Locate the cell with the specified text and output its [x, y] center coordinate. 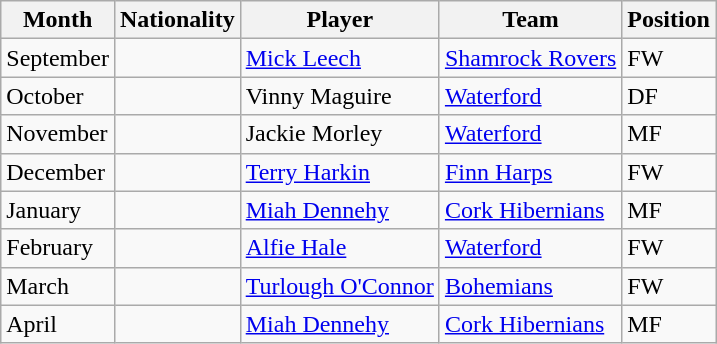
Jackie Morley [340, 134]
Player [340, 20]
December [58, 172]
Alfie Hale [340, 248]
Month [58, 20]
Shamrock Rovers [530, 58]
September [58, 58]
Vinny Maguire [340, 96]
Turlough O'Connor [340, 286]
Bohemians [530, 286]
April [58, 324]
January [58, 210]
DF [669, 96]
Mick Leech [340, 58]
February [58, 248]
Team [530, 20]
Position [669, 20]
October [58, 96]
November [58, 134]
Finn Harps [530, 172]
Terry Harkin [340, 172]
March [58, 286]
Nationality [177, 20]
